Capture the cell that displays the provided text and extract its [X, Y] central coordinate. 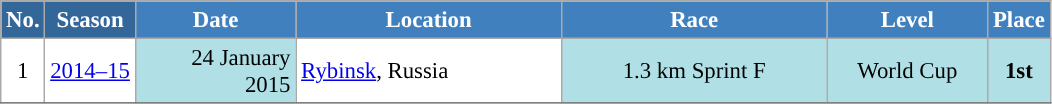
World Cup [908, 72]
No. [23, 20]
Level [908, 20]
1st [1019, 72]
Place [1019, 20]
2014–15 [90, 72]
Season [90, 20]
Race [694, 20]
24 January 2015 [216, 72]
Rybinsk, Russia [429, 72]
Date [216, 20]
1 [23, 72]
1.3 km Sprint F [694, 72]
Location [429, 20]
